Identify which cell holds the provided text, then report its (x, y) central coordinate. 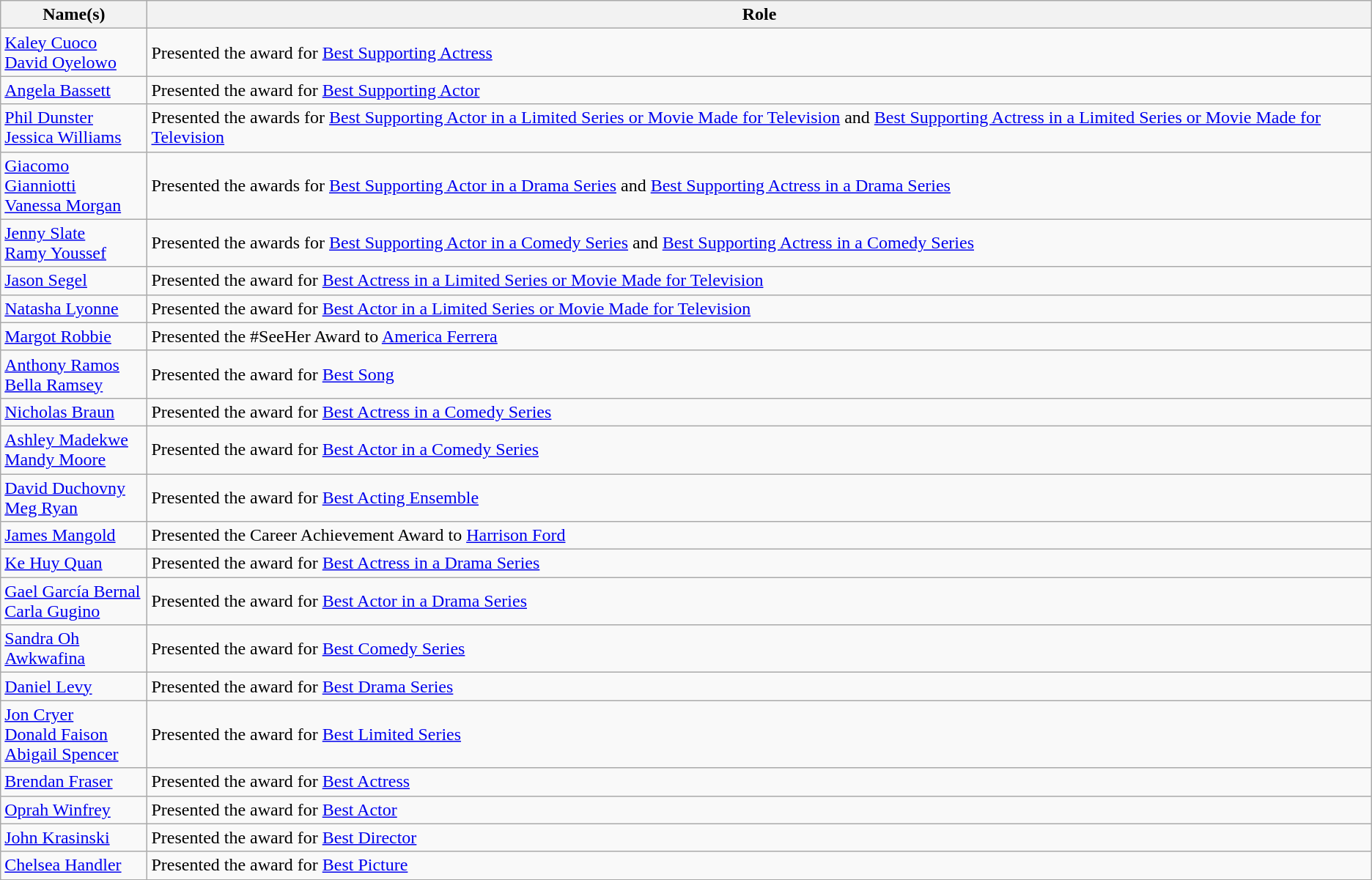
Presented the #SeeHer Award to America Ferrera (759, 336)
Presented the award for Best Actor in a Drama Series (759, 601)
Presented the award for Best Actress in a Drama Series (759, 563)
Kaley CuocoDavid Oyelowo (74, 53)
Margot Robbie (74, 336)
Anthony RamosBella Ramsey (74, 374)
Presented the awards for Best Supporting Actor in a Comedy Series and Best Supporting Actress in a Comedy Series (759, 243)
Ashley MadekweMandy Moore (74, 450)
Daniel Levy (74, 687)
Presented the awards for Best Supporting Actor in a Drama Series and Best Supporting Actress in a Drama Series (759, 185)
Presented the award for Best Actress in a Comedy Series (759, 412)
Presented the award for Best Picture (759, 865)
Gael García BernalCarla Gugino (74, 601)
Presented the award for Best Actor in a Limited Series or Movie Made for Television (759, 308)
Jason Segel (74, 281)
Presented the award for Best Actress (759, 782)
Jenny SlateRamy Youssef (74, 243)
John Krasinski (74, 838)
Oprah Winfrey (74, 810)
Jon CryerDonald FaisonAbigail Spencer (74, 734)
Giacomo GianniottiVanessa Morgan (74, 185)
Presented the award for Best Supporting Actor (759, 90)
Presented the award for Best Actress in a Limited Series or Movie Made for Television (759, 281)
Name(s) (74, 15)
Brendan Fraser (74, 782)
Natasha Lyonne (74, 308)
Presented the award for Best Limited Series (759, 734)
Angela Bassett (74, 90)
Role (759, 15)
Sandra OhAwkwafina (74, 649)
David DuchovnyMeg Ryan (74, 497)
Phil DunsterJessica Williams (74, 127)
Presented the award for Best Actor (759, 810)
Presented the award for Best Actor in a Comedy Series (759, 450)
Chelsea Handler (74, 865)
Presented the award for Best Drama Series (759, 687)
Nicholas Braun (74, 412)
Presented the award for Best Song (759, 374)
Presented the award for Best Director (759, 838)
Presented the Career Achievement Award to Harrison Ford (759, 536)
Presented the award for Best Comedy Series (759, 649)
James Mangold (74, 536)
Ke Huy Quan (74, 563)
Presented the award for Best Supporting Actress (759, 53)
Presented the award for Best Acting Ensemble (759, 497)
